Locate the cell with the specified text and output its (x, y) center coordinate. 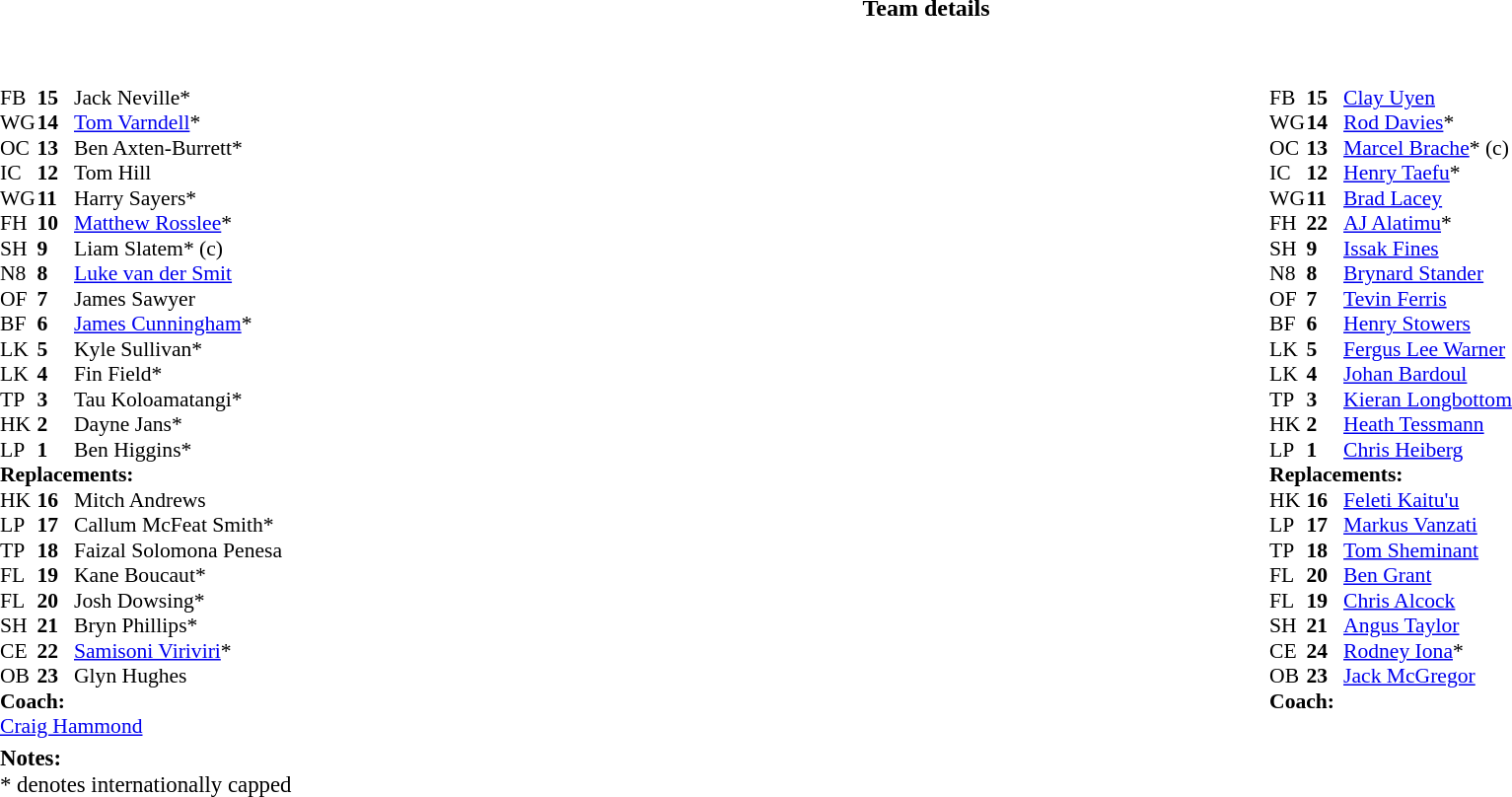
Clay Uyen (1428, 98)
Craig Hammond (141, 727)
Brad Lacey (1428, 198)
Bryn Phillips* (178, 626)
Markus Vanzati (1428, 526)
Callum McFeat Smith* (178, 526)
Luke van der Smit (178, 273)
Harry Sayers* (178, 198)
Brynard Stander (1428, 273)
Angus Taylor (1428, 626)
Johan Bardoul (1428, 374)
Faizal Solomona Penesa (178, 550)
Ben Grant (1428, 575)
Kane Boucaut* (178, 575)
Tevin Ferris (1428, 299)
Feleti Kaitu'u (1428, 500)
Jack Neville* (178, 98)
Josh Dowsing* (178, 601)
10 (56, 224)
Liam Slatem* (c) (178, 249)
Tom Varndell* (178, 123)
Kieran Longbottom (1428, 399)
Ben Axten-Burrett* (178, 148)
Glyn Hughes (178, 676)
Marcel Brache* (c) (1428, 148)
Rodney Iona* (1428, 651)
Samisoni Viriviri* (178, 651)
Henry Stowers (1428, 325)
Rod Davies* (1428, 123)
Ben Higgins* (178, 450)
James Cunningham* (178, 325)
24 (1326, 651)
James Sawyer (178, 299)
Mitch Andrews (178, 500)
Chris Alcock (1428, 601)
Matthew Rosslee* (178, 224)
Fergus Lee Warner (1428, 349)
Jack McGregor (1428, 676)
Dayne Jans* (178, 425)
Kyle Sullivan* (178, 349)
Chris Heiberg (1428, 450)
Tom Hill (178, 173)
AJ Alatimu* (1428, 224)
Tau Koloamatangi* (178, 399)
Fin Field* (178, 374)
Henry Taefu* (1428, 173)
Heath Tessmann (1428, 425)
Tom Sheminant (1428, 550)
Issak Fines (1428, 249)
